Identify which cell holds the provided text, then report its [x, y] central coordinate. 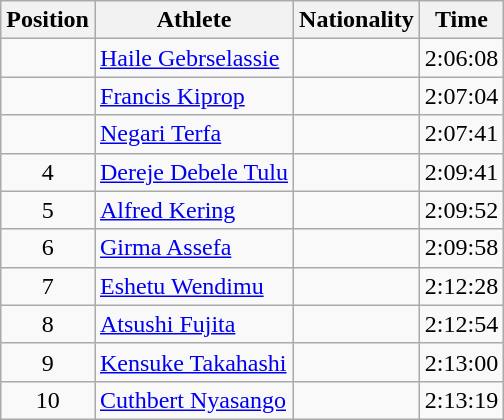
2:09:58 [461, 248]
Cuthbert Nyasango [194, 400]
Time [461, 20]
Athlete [194, 20]
2:12:54 [461, 324]
4 [48, 172]
7 [48, 286]
Alfred Kering [194, 210]
2:12:28 [461, 286]
Atsushi Fujita [194, 324]
Kensuke Takahashi [194, 362]
2:06:08 [461, 58]
2:07:41 [461, 134]
10 [48, 400]
5 [48, 210]
Position [48, 20]
Dereje Debele Tulu [194, 172]
2:07:04 [461, 96]
Francis Kiprop [194, 96]
Eshetu Wendimu [194, 286]
Girma Assefa [194, 248]
Nationality [357, 20]
2:13:00 [461, 362]
2:09:52 [461, 210]
8 [48, 324]
2:13:19 [461, 400]
2:09:41 [461, 172]
6 [48, 248]
Negari Terfa [194, 134]
9 [48, 362]
Haile Gebrselassie [194, 58]
